Detect which cell encompasses the target text, then output its (x, y) center coordinate. 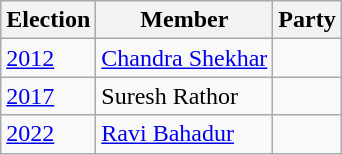
2012 (48, 58)
Chandra Shekhar (184, 58)
2022 (48, 134)
Election (48, 20)
Suresh Rathor (184, 96)
2017 (48, 96)
Party (307, 20)
Member (184, 20)
Ravi Bahadur (184, 134)
